Scan for the cell matching the given text and deliver its (x, y) coordinate at center. 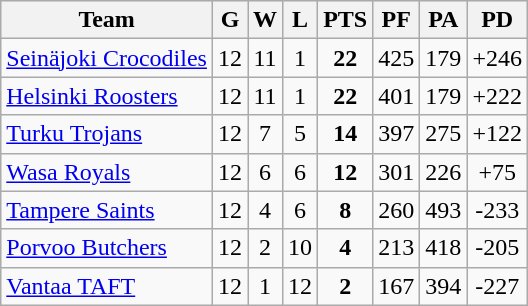
L (300, 20)
Porvoo Butchers (107, 248)
-233 (498, 210)
167 (396, 286)
213 (396, 248)
275 (444, 134)
+122 (498, 134)
493 (444, 210)
Helsinki Roosters (107, 96)
Tampere Saints (107, 210)
401 (396, 96)
W (266, 20)
14 (346, 134)
+222 (498, 96)
5 (300, 134)
Wasa Royals (107, 172)
Vantaa TAFT (107, 286)
G (230, 20)
260 (396, 210)
PD (498, 20)
-205 (498, 248)
301 (396, 172)
PF (396, 20)
8 (346, 210)
PA (444, 20)
Seinäjoki Crocodiles (107, 58)
7 (266, 134)
397 (396, 134)
394 (444, 286)
10 (300, 248)
+75 (498, 172)
Turku Trojans (107, 134)
418 (444, 248)
PTS (346, 20)
425 (396, 58)
+246 (498, 58)
226 (444, 172)
Team (107, 20)
-227 (498, 286)
